Search for the cell housing the specified text and yield its [X, Y] center coordinate. 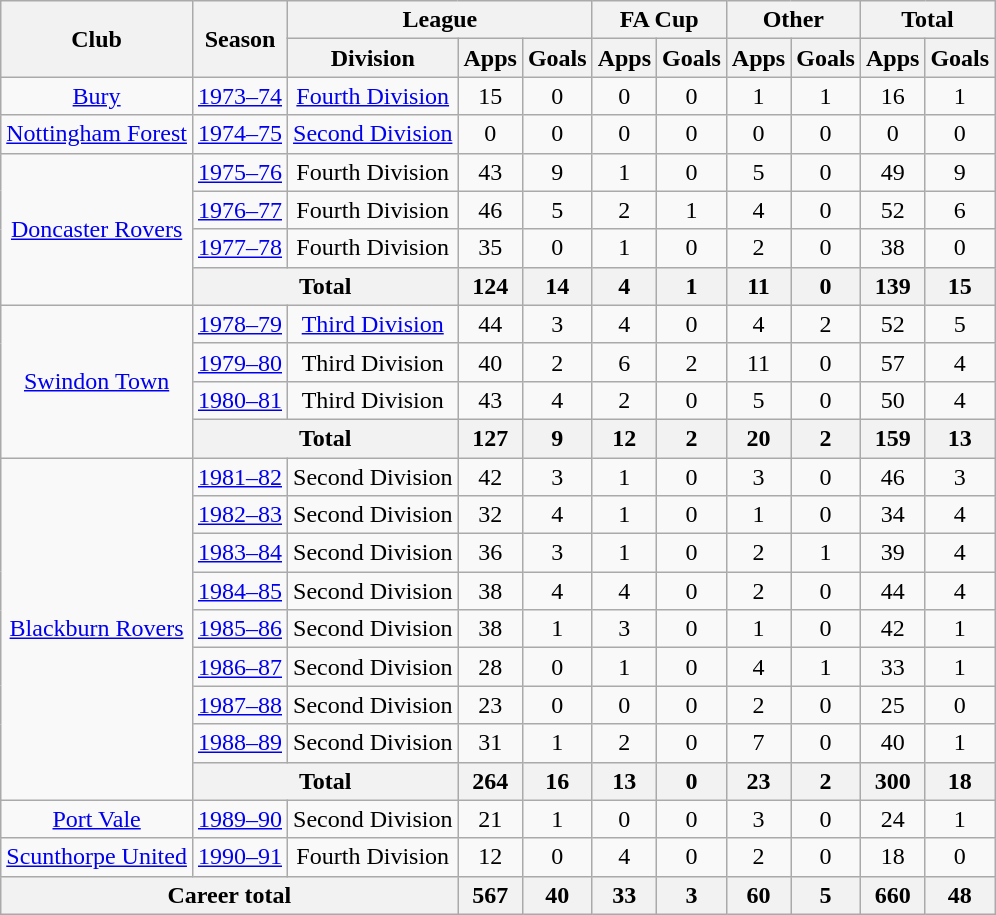
1986–87 [240, 667]
48 [960, 895]
1987–88 [240, 705]
660 [892, 895]
Swindon Town [97, 381]
139 [892, 286]
1979–80 [240, 362]
300 [892, 781]
28 [490, 667]
1977–78 [240, 248]
14 [557, 286]
1976–77 [240, 210]
50 [892, 400]
20 [758, 438]
Club [97, 39]
1983–84 [240, 553]
264 [490, 781]
49 [892, 172]
36 [490, 553]
567 [490, 895]
25 [892, 705]
31 [490, 743]
57 [892, 362]
Bury [97, 96]
Division [373, 58]
1984–85 [240, 591]
Port Vale [97, 819]
1974–75 [240, 134]
39 [892, 553]
24 [892, 819]
60 [758, 895]
32 [490, 515]
1975–76 [240, 172]
Other [793, 20]
1985–86 [240, 629]
127 [490, 438]
124 [490, 286]
1980–81 [240, 400]
FA Cup [659, 20]
1978–79 [240, 324]
Doncaster Rovers [97, 229]
Career total [230, 895]
1981–82 [240, 477]
Blackburn Rovers [97, 630]
21 [490, 819]
159 [892, 438]
35 [490, 248]
34 [892, 515]
1989–90 [240, 819]
Scunthorpe United [97, 857]
1988–89 [240, 743]
Nottingham Forest [97, 134]
1973–74 [240, 96]
Season [240, 39]
1982–83 [240, 515]
7 [758, 743]
League [440, 20]
1990–91 [240, 857]
